For the text-containing cell, return its midpoint in (X, Y) coordinate format. 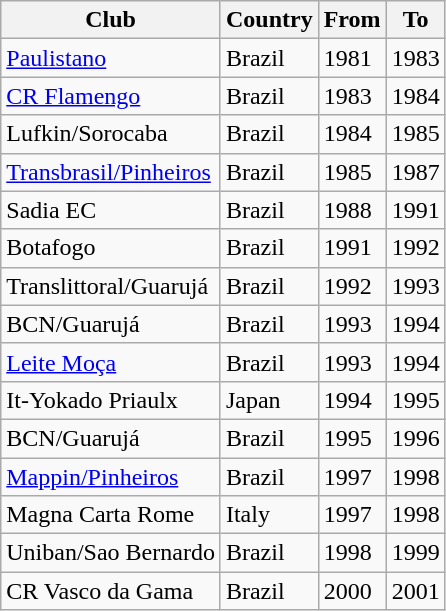
To (416, 20)
It-Yokado Priaulx (111, 400)
Japan (269, 400)
CR Vasco da Gama (111, 591)
Club (111, 20)
Botafogo (111, 248)
Magna Carta Rome (111, 515)
CR Flamengo (111, 96)
Leite Moça (111, 362)
Translittoral/Guarujá (111, 286)
1996 (416, 438)
1981 (352, 58)
Uniban/Sao Bernardo (111, 553)
1999 (416, 553)
Sadia EC (111, 210)
Italy (269, 515)
2001 (416, 591)
1987 (416, 172)
2000 (352, 591)
Lufkin/Sorocaba (111, 134)
Transbrasil/Pinheiros (111, 172)
From (352, 20)
Paulistano (111, 58)
Country (269, 20)
Mappin/Pinheiros (111, 477)
1988 (352, 210)
